Return the [x, y] coordinate for the center point of the cell that contains the specified text.  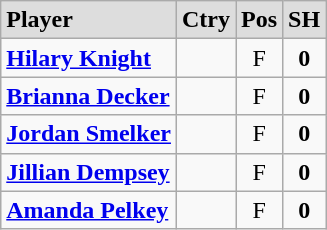
Amanda Pelkey [89, 210]
Hilary Knight [89, 58]
Brianna Decker [89, 96]
Jordan Smelker [89, 134]
SH [304, 20]
Player [89, 20]
Jillian Dempsey [89, 172]
Ctry [206, 20]
Pos [260, 20]
